Return the (X, Y) coordinate for the center point of the cell that contains the specified text.  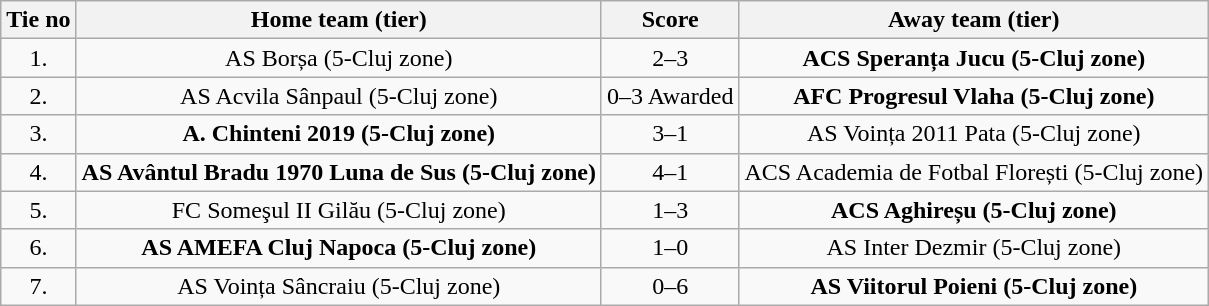
4. (38, 172)
AS Viitorul Poieni (5-Cluj zone) (974, 286)
1–3 (670, 210)
4–1 (670, 172)
AS AMEFA Cluj Napoca (5-Cluj zone) (338, 248)
Home team (tier) (338, 20)
0–3 Awarded (670, 96)
2. (38, 96)
2–3 (670, 58)
AS Avântul Bradu 1970 Luna de Sus (5-Cluj zone) (338, 172)
1–0 (670, 248)
Away team (tier) (974, 20)
AS Acvila Sânpaul (5-Cluj zone) (338, 96)
3–1 (670, 134)
7. (38, 286)
Score (670, 20)
ACS Speranța Jucu (5-Cluj zone) (974, 58)
AS Voința 2011 Pata (5-Cluj zone) (974, 134)
AS Voința Sâncraiu (5-Cluj zone) (338, 286)
A. Chinteni 2019 (5-Cluj zone) (338, 134)
5. (38, 210)
FC Someşul II Gilău (5-Cluj zone) (338, 210)
1. (38, 58)
AS Borșa (5-Cluj zone) (338, 58)
AS Inter Dezmir (5-Cluj zone) (974, 248)
0–6 (670, 286)
6. (38, 248)
3. (38, 134)
AFC Progresul Vlaha (5-Cluj zone) (974, 96)
ACS Aghireșu (5-Cluj zone) (974, 210)
Tie no (38, 20)
ACS Academia de Fotbal Florești (5-Cluj zone) (974, 172)
